Output the (x, y) coordinate of the center of the cell containing the given text.  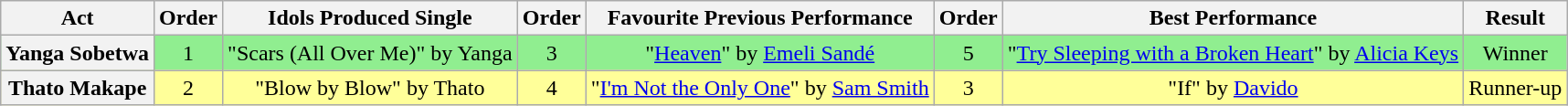
Best Performance (1233, 18)
Act (78, 18)
Favourite Previous Performance (760, 18)
2 (188, 88)
Result (1515, 18)
"Blow by Blow" by Thato (371, 88)
Yanga Sobetwa (78, 53)
"Heaven" by Emeli Sandé (760, 53)
Idols Produced Single (371, 18)
"Scars (All Over Me)" by Yanga (371, 53)
Thato Makape (78, 88)
"If" by Davido (1233, 88)
1 (188, 53)
Winner (1515, 53)
4 (552, 88)
"I'm Not the Only One" by Sam Smith (760, 88)
5 (969, 53)
"Try Sleeping with a Broken Heart" by Alicia Keys (1233, 53)
Runner-up (1515, 88)
